Determine the [x, y] coordinate at the center of the cell enclosing the given text.  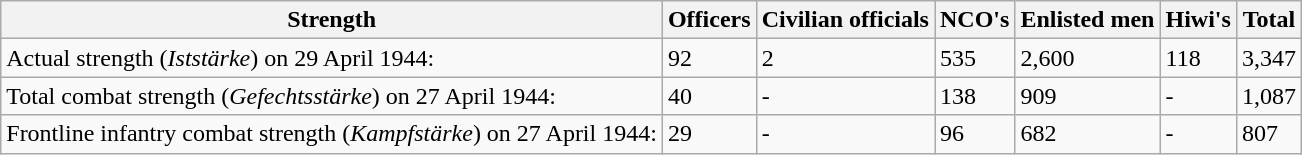
1,087 [1268, 96]
2,600 [1088, 58]
118 [1198, 58]
Enlisted men [1088, 20]
Civilian officials [845, 20]
2 [845, 58]
Hiwi's [1198, 20]
682 [1088, 134]
92 [709, 58]
3,347 [1268, 58]
NCO's [974, 20]
29 [709, 134]
96 [974, 134]
138 [974, 96]
Total combat strength (Gefechtsstärke) on 27 April 1944: [332, 96]
Strength [332, 20]
535 [974, 58]
40 [709, 96]
807 [1268, 134]
Frontline infantry combat strength (Kampfstärke) on 27 April 1944: [332, 134]
909 [1088, 96]
Total [1268, 20]
Actual strength (Iststärke) on 29 April 1944: [332, 58]
Officers [709, 20]
